Capture the cell that displays the provided text and extract its [x, y] central coordinate. 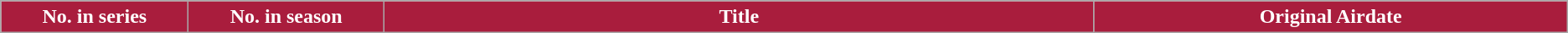
No. in series [95, 17]
No. in season [286, 17]
Original Airdate [1330, 17]
Title [739, 17]
